Extract the [x, y] coordinate from the center of the cell holding the provided text.  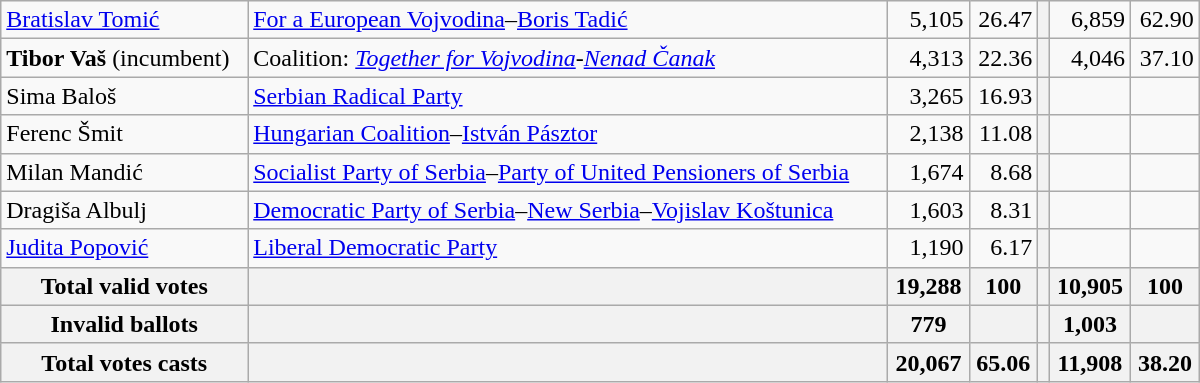
For a European Vojvodina–Boris Tadić [568, 20]
19,288 [928, 286]
62.90 [1166, 20]
11,908 [1090, 362]
10,905 [1090, 286]
20,067 [928, 362]
37.10 [1166, 58]
22.36 [1004, 58]
26.47 [1004, 20]
Liberal Democratic Party [568, 248]
2,138 [928, 134]
Ferenc Šmit [124, 134]
Dragiša Albulj [124, 210]
8.68 [1004, 172]
Total votes casts [124, 362]
4,046 [1090, 58]
1,674 [928, 172]
Sima Baloš [124, 96]
38.20 [1166, 362]
779 [928, 324]
6,859 [1090, 20]
3,265 [928, 96]
Tibor Vaš (incumbent) [124, 58]
1,003 [1090, 324]
Milan Mandić [124, 172]
5,105 [928, 20]
Serbian Radical Party [568, 96]
Judita Popović [124, 248]
6.17 [1004, 248]
65.06 [1004, 362]
8.31 [1004, 210]
1,603 [928, 210]
11.08 [1004, 134]
Coalition: Together for Vojvodina-Nenad Čanak [568, 58]
Total valid votes [124, 286]
Hungarian Coalition–István Pásztor [568, 134]
Socialist Party of Serbia–Party of United Pensioners of Serbia [568, 172]
16.93 [1004, 96]
Invalid ballots [124, 324]
4,313 [928, 58]
1,190 [928, 248]
Bratislav Tomić [124, 20]
Democratic Party of Serbia–New Serbia–Vojislav Koštunica [568, 210]
